Search for the cell housing the specified text and yield its [X, Y] center coordinate. 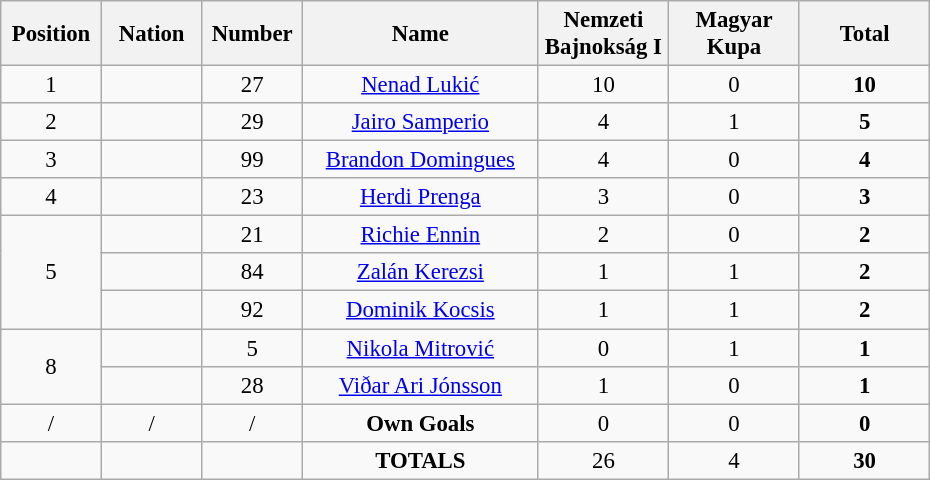
92 [252, 310]
Number [252, 34]
Brandon Domingues [421, 160]
Nation [152, 34]
84 [252, 273]
Nemzeti Bajnokság I [604, 34]
29 [252, 122]
Viðar Ari Jónsson [421, 385]
8 [52, 366]
23 [252, 197]
99 [252, 160]
Herdi Prenga [421, 197]
Nikola Mitrović [421, 348]
Magyar Kupa [734, 34]
Jairo Samperio [421, 122]
27 [252, 85]
Dominik Kocsis [421, 310]
28 [252, 385]
Nenad Lukić [421, 85]
Name [421, 34]
30 [864, 460]
26 [604, 460]
Position [52, 34]
Total [864, 34]
Own Goals [421, 423]
Zalán Kerezsi [421, 273]
TOTALS [421, 460]
21 [252, 235]
Richie Ennin [421, 235]
